Return the [x, y] coordinate for the center point of the cell that contains the specified text.  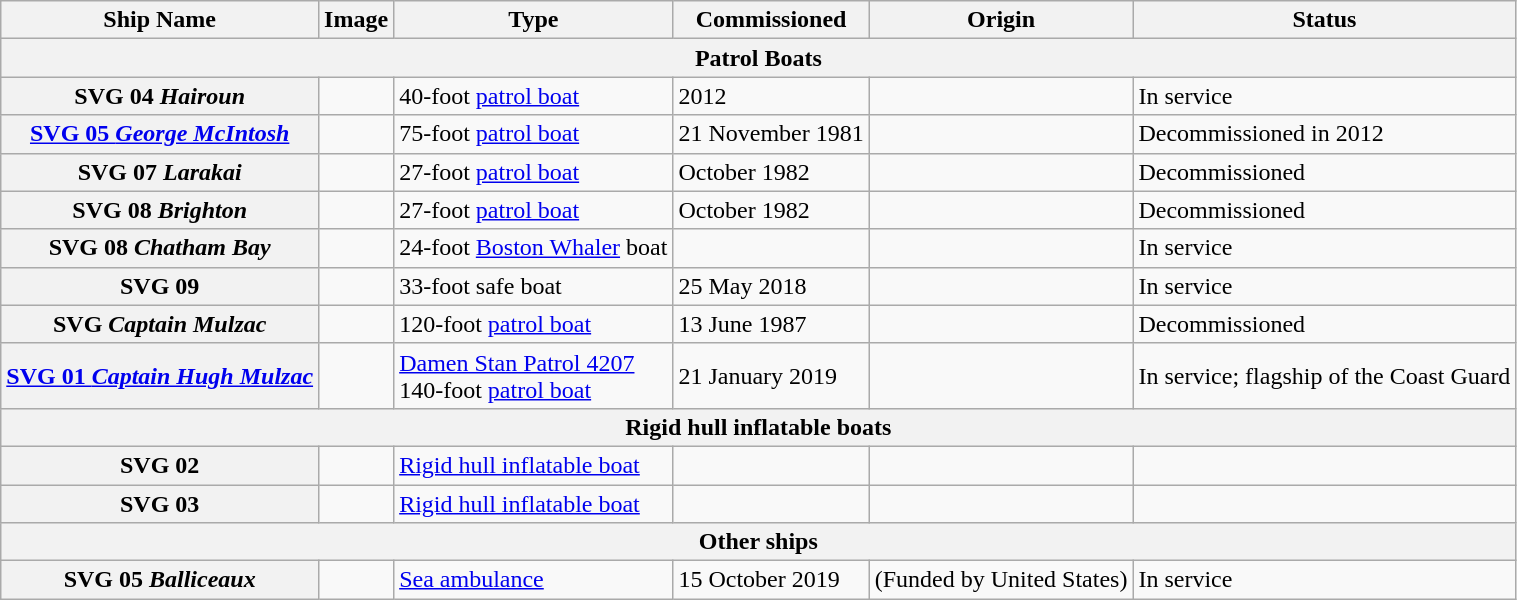
Image [356, 20]
(Funded by United States) [1001, 580]
SVG 05 George McIntosh [160, 134]
40-foot patrol boat [534, 96]
Status [1324, 20]
SVG 08 Chatham Bay [160, 248]
75-foot patrol boat [534, 134]
Commissioned [771, 20]
33-foot safe boat [534, 286]
In service; flagship of the Coast Guard [1324, 376]
SVG Captain Mulzac [160, 324]
SVG 05 Balliceaux [160, 580]
2012 [771, 96]
SVG 09 [160, 286]
Type [534, 20]
Origin [1001, 20]
25 May 2018 [771, 286]
Rigid hull inflatable boats [758, 427]
Patrol Boats [758, 58]
SVG 07 Larakai [160, 172]
21 January 2019 [771, 376]
SVG 01 Captain Hugh Mulzac [160, 376]
Other ships [758, 542]
SVG 08 Brighton [160, 210]
24-foot Boston Whaler boat [534, 248]
Decommissioned in 2012 [1324, 134]
21 November 1981 [771, 134]
SVG 02 [160, 465]
Damen Stan Patrol 4207140-foot patrol boat [534, 376]
15 October 2019 [771, 580]
Sea ambulance [534, 580]
Ship Name [160, 20]
SVG 04 Hairoun [160, 96]
120-foot patrol boat [534, 324]
13 June 1987 [771, 324]
SVG 03 [160, 503]
